Search for the cell housing the specified text and yield its (x, y) center coordinate. 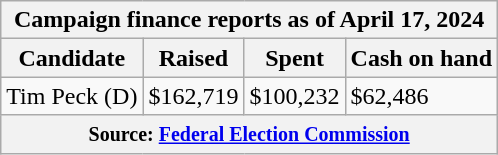
$162,719 (194, 96)
$100,232 (294, 96)
Candidate (72, 58)
Source: Federal Election Commission (250, 134)
Tim Peck (D) (72, 96)
$62,486 (421, 96)
Raised (194, 58)
Spent (294, 58)
Cash on hand (421, 58)
Campaign finance reports as of April 17, 2024 (250, 20)
